Locate the cell with the specified text and output its (x, y) center coordinate. 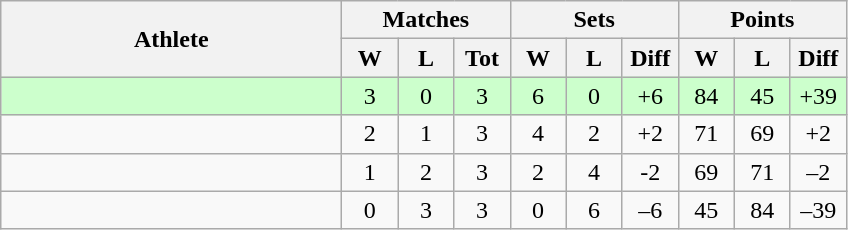
–39 (818, 210)
Tot (482, 58)
Points (762, 20)
Sets (594, 20)
-2 (650, 172)
Matches (426, 20)
+39 (818, 96)
+6 (650, 96)
–6 (650, 210)
Athlete (172, 39)
–2 (818, 172)
